Locate the cell with the specified text and output its [x, y] center coordinate. 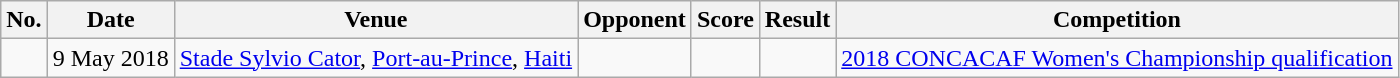
Opponent [635, 20]
Venue [376, 20]
Result [797, 20]
Stade Sylvio Cator, Port-au-Prince, Haiti [376, 58]
Competition [1117, 20]
No. [24, 20]
2018 CONCACAF Women's Championship qualification [1117, 58]
Date [110, 20]
9 May 2018 [110, 58]
Score [725, 20]
